Locate the cell with the specified text and output its (x, y) center coordinate. 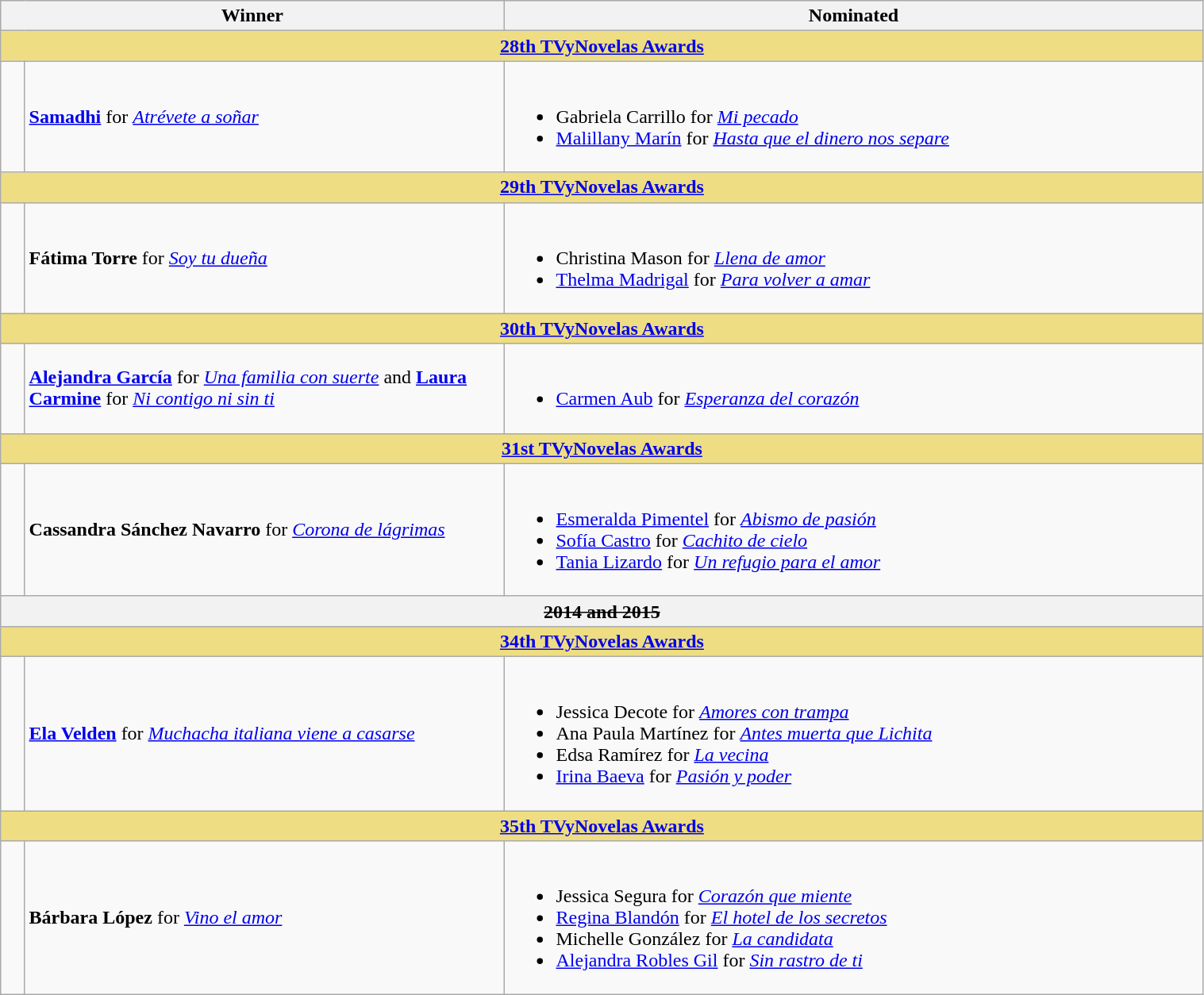
31st TVyNovelas Awards (602, 448)
Gabriela Carrillo for Mi pecadoMalillany Marín for Hasta que el dinero nos separe (854, 117)
Cassandra Sánchez Navarro for Corona de lágrimas (264, 530)
28th TVyNovelas Awards (602, 46)
Winner (252, 16)
Alejandra García for Una familia con suerte and Laura Carmine for Ni contigo ni sin ti (264, 389)
Esmeralda Pimentel for Abismo de pasiónSofía Castro for Cachito de cieloTania Lizardo for Un refugio para el amor (854, 530)
34th TVyNovelas Awards (602, 641)
Christina Mason for Llena de amorThelma Madrigal for Para volver a amar (854, 258)
Bárbara López for Vino el amor (264, 918)
Fátima Torre for Soy tu dueña (264, 258)
Samadhi for Atrévete a soñar (264, 117)
2014 and 2015 (602, 611)
30th TVyNovelas Awards (602, 328)
Nominated (854, 16)
Ela Velden for Muchacha italiana viene a casarse (264, 733)
35th TVyNovelas Awards (602, 826)
Carmen Aub for Esperanza del corazón (854, 389)
29th TVyNovelas Awards (602, 187)
Jessica Decote for Amores con trampaAna Paula Martínez for Antes muerta que LichitaEdsa Ramírez for La vecinaIrina Baeva for Pasión y poder (854, 733)
